Output the [x, y] coordinate of the center of the cell containing the given text.  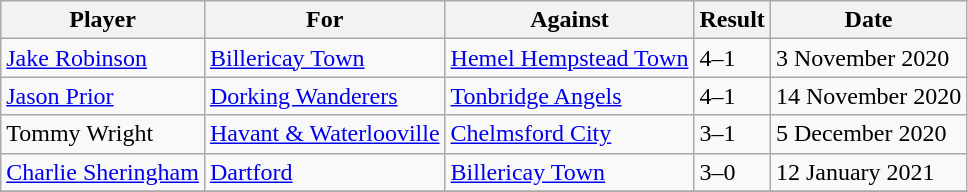
Chelmsford City [570, 134]
Against [570, 20]
Dorking Wanderers [324, 96]
Player [103, 20]
3 November 2020 [868, 58]
Jake Robinson [103, 58]
Date [868, 20]
14 November 2020 [868, 96]
12 January 2021 [868, 172]
Tommy Wright [103, 134]
3–0 [732, 172]
Havant & Waterlooville [324, 134]
Tonbridge Angels [570, 96]
Charlie Sheringham [103, 172]
Dartford [324, 172]
Result [732, 20]
3–1 [732, 134]
Jason Prior [103, 96]
Hemel Hempstead Town [570, 58]
5 December 2020 [868, 134]
For [324, 20]
